Scan for the cell matching the given text and deliver its [X, Y] coordinate at center. 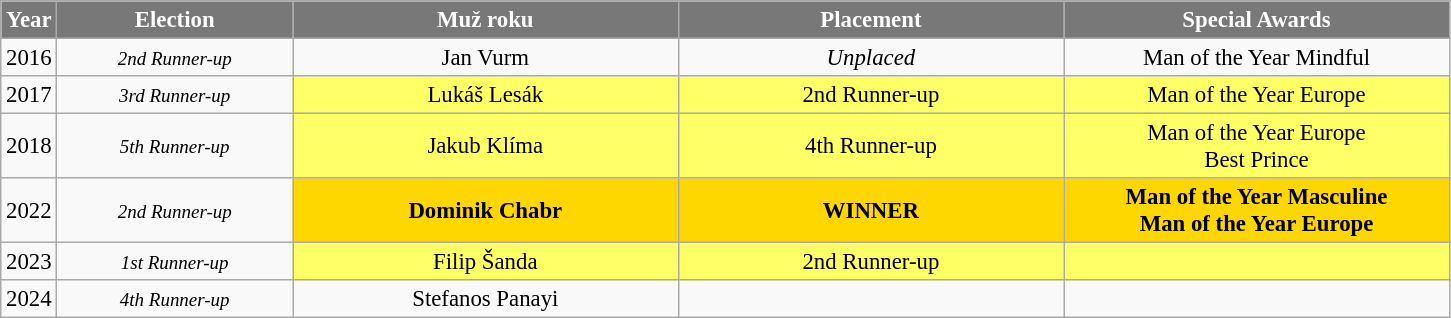
2016 [29, 58]
Special Awards [1257, 20]
Man of the Year Europe Best Prince [1257, 146]
2023 [29, 262]
2017 [29, 95]
Jakub Klíma [485, 146]
Election [175, 20]
2024 [29, 299]
Dominik Chabr [485, 210]
Man of the Year Mindful [1257, 58]
Lukáš Lesák [485, 95]
1st Runner-up [175, 262]
Jan Vurm [485, 58]
Unplaced [871, 58]
3rd Runner-up [175, 95]
Placement [871, 20]
Year [29, 20]
Filip Šanda [485, 262]
2022 [29, 210]
WINNER [871, 210]
5th Runner-up [175, 146]
2018 [29, 146]
Muž roku [485, 20]
Man of the Year Masculine Man of the Year Europe [1257, 210]
Man of the Year Europe [1257, 95]
Stefanos Panayi [485, 299]
